Pinpoint the cell where the given text exists, returning its (X, Y) midpoint coordinate. 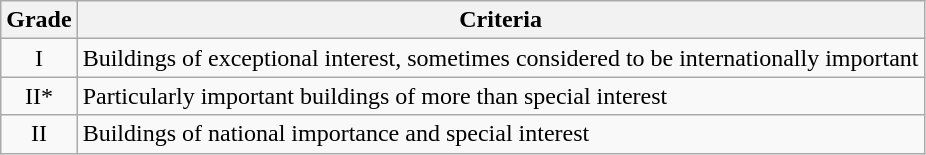
Criteria (500, 20)
Particularly important buildings of more than special interest (500, 96)
II* (39, 96)
Buildings of exceptional interest, sometimes considered to be internationally important (500, 58)
I (39, 58)
II (39, 134)
Grade (39, 20)
Buildings of national importance and special interest (500, 134)
